Pinpoint the cell where the given text exists, returning its [X, Y] midpoint coordinate. 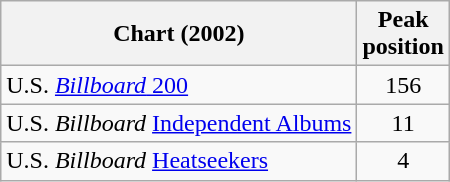
11 [403, 123]
Peakposition [403, 34]
156 [403, 85]
4 [403, 161]
U.S. Billboard 200 [179, 85]
U.S. Billboard Heatseekers [179, 161]
U.S. Billboard Independent Albums [179, 123]
Chart (2002) [179, 34]
